Output the [X, Y] coordinate of the center of the cell containing the given text.  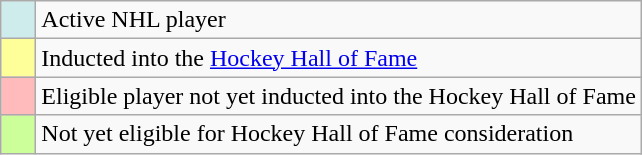
Active NHL player [339, 20]
Not yet eligible for Hockey Hall of Fame consideration [339, 134]
Inducted into the Hockey Hall of Fame [339, 58]
Eligible player not yet inducted into the Hockey Hall of Fame [339, 96]
